Provide the (X, Y) coordinate of the cell's center where the given text is located.  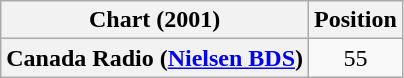
Chart (2001) (155, 20)
Canada Radio (Nielsen BDS) (155, 58)
55 (356, 58)
Position (356, 20)
